Capture the cell that displays the provided text and extract its [X, Y] central coordinate. 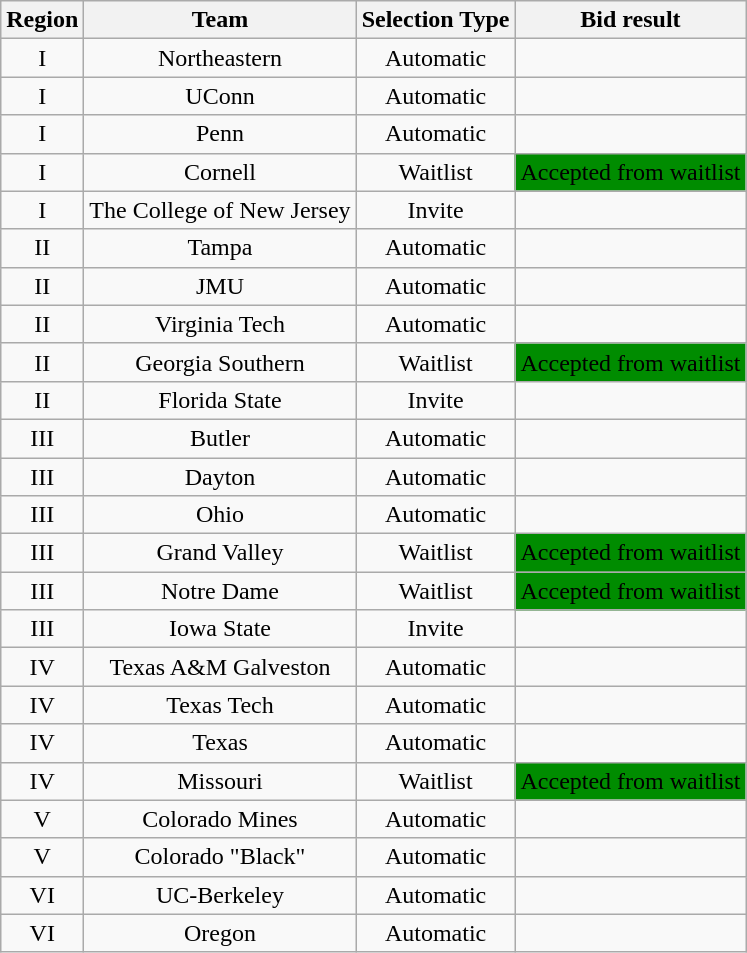
Selection Type [436, 20]
Texas A&M Galveston [220, 667]
Florida State [220, 400]
Texas [220, 743]
Notre Dame [220, 591]
Butler [220, 438]
Colorado "Black" [220, 857]
Oregon [220, 933]
UConn [220, 96]
Bid result [630, 20]
Team [220, 20]
JMU [220, 286]
UC-Berkeley [220, 895]
Northeastern [220, 58]
Tampa [220, 248]
Ohio [220, 515]
Dayton [220, 477]
Missouri [220, 781]
Cornell [220, 172]
Iowa State [220, 629]
Georgia Southern [220, 362]
Texas Tech [220, 705]
Penn [220, 134]
Colorado Mines [220, 819]
Grand Valley [220, 553]
Region [42, 20]
The College of New Jersey [220, 210]
Virginia Tech [220, 324]
